Find where the given text appears and provide that cell's center as [X, Y] coordinate. 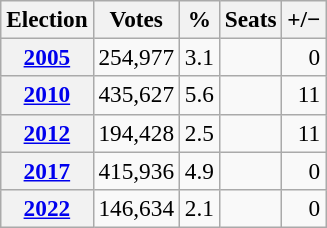
Seats [250, 19]
2005 [47, 57]
2.5 [199, 133]
Votes [136, 19]
Election [47, 19]
2.1 [199, 208]
5.6 [199, 95]
2010 [47, 95]
2022 [47, 208]
194,428 [136, 133]
254,977 [136, 57]
+/− [304, 19]
146,634 [136, 208]
435,627 [136, 95]
% [199, 19]
2012 [47, 133]
2017 [47, 170]
415,936 [136, 170]
3.1 [199, 57]
4.9 [199, 170]
